Scan for the cell matching the given text and deliver its (x, y) coordinate at center. 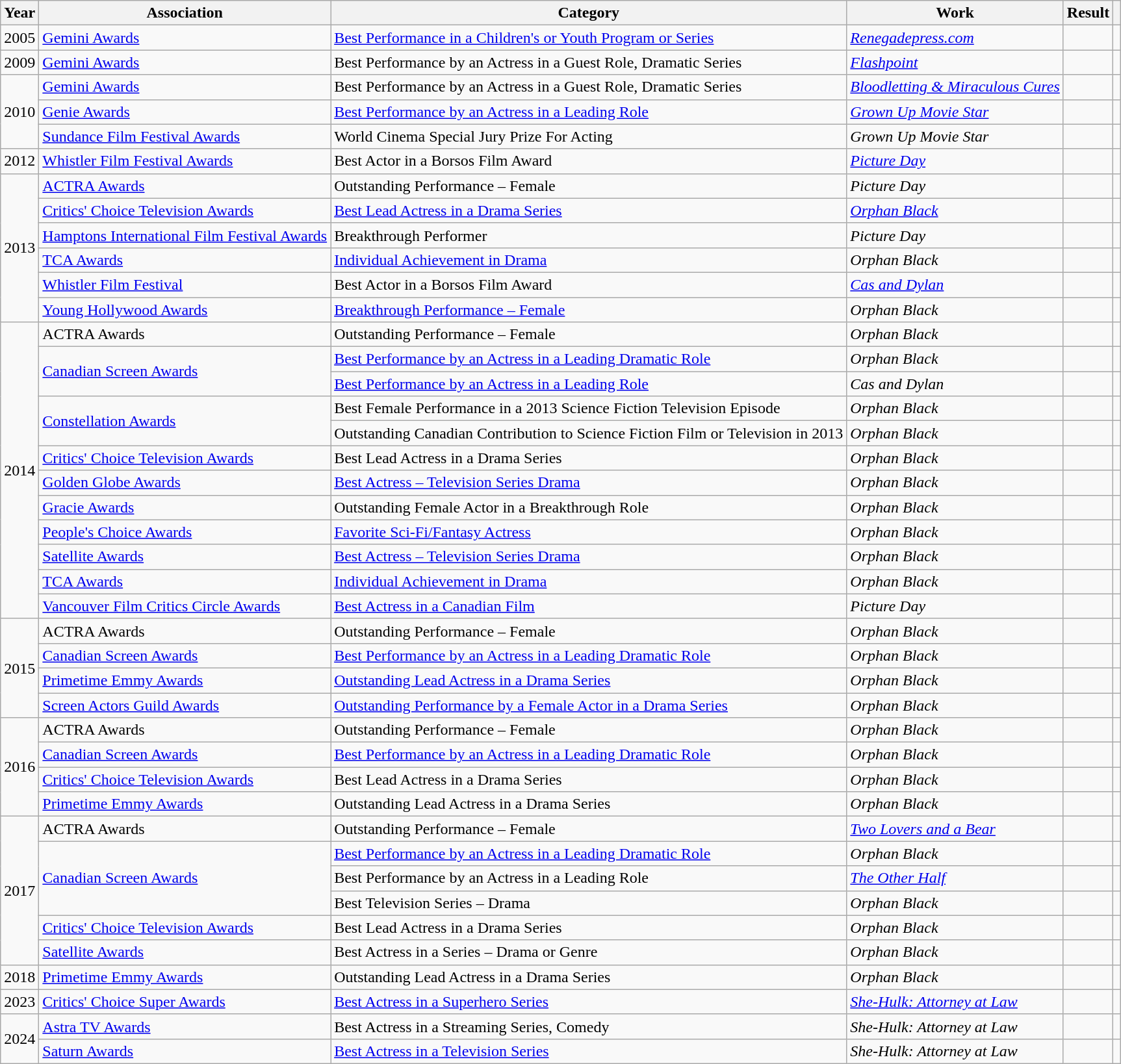
Outstanding Canadian Contribution to Science Fiction Film or Television in 2013 (589, 433)
Association (185, 13)
2023 (19, 1002)
2018 (19, 977)
Young Hollywood Awards (185, 310)
World Cinema Special Jury Prize For Acting (589, 136)
Best Actress in a Streaming Series, Comedy (589, 1026)
Best Female Performance in a 2013 Science Fiction Television Episode (589, 409)
Result (1088, 13)
Bloodletting & Miraculous Cures (955, 87)
Critics' Choice Super Awards (185, 1002)
Best Actress in a Series – Drama or Genre (589, 952)
Vancouver Film Critics Circle Awards (185, 606)
Saturn Awards (185, 1051)
Best Actress in a Television Series (589, 1051)
2009 (19, 62)
The Other Half (955, 878)
Best Television Series – Drama (589, 903)
Renegadepress.com (955, 38)
2005 (19, 38)
Outstanding Performance by a Female Actor in a Drama Series (589, 705)
Whistler Film Festival (185, 285)
2016 (19, 767)
Constellation Awards (185, 421)
Golden Globe Awards (185, 483)
Breakthrough Performance – Female (589, 310)
2024 (19, 1039)
Gracie Awards (185, 507)
2017 (19, 891)
Best Actress in a Superhero Series (589, 1002)
Best Actress in a Canadian Film (589, 606)
Whistler Film Festival Awards (185, 161)
2010 (19, 112)
Favorite Sci-Fi/Fantasy Actress (589, 532)
Work (955, 13)
Sundance Film Festival Awards (185, 136)
2013 (19, 247)
2014 (19, 470)
Flashpoint (955, 62)
Two Lovers and a Bear (955, 829)
Outstanding Female Actor in a Breakthrough Role (589, 507)
Genie Awards (185, 112)
Breakthrough Performer (589, 235)
Best Performance in a Children's or Youth Program or Series (589, 38)
Category (589, 13)
People's Choice Awards (185, 532)
Hamptons International Film Festival Awards (185, 235)
Astra TV Awards (185, 1026)
Year (19, 13)
2015 (19, 668)
2012 (19, 161)
Screen Actors Guild Awards (185, 705)
